Output the [X, Y] coordinate of the center of the cell containing the given text.  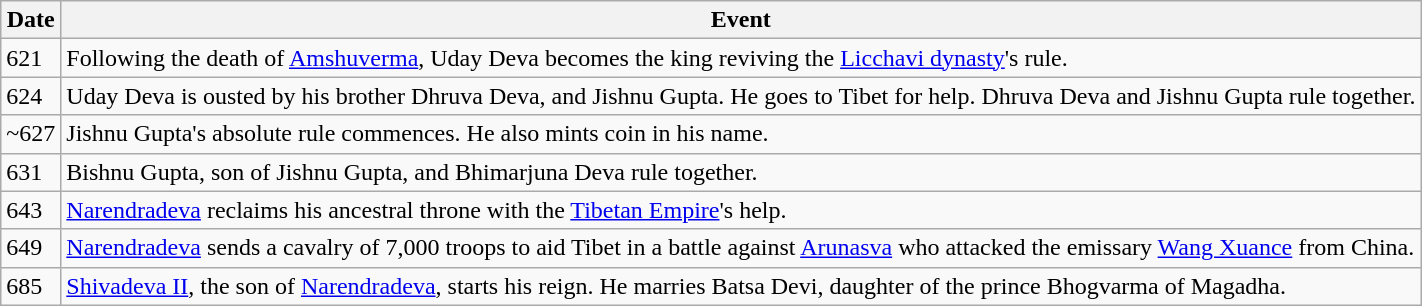
Event [741, 20]
Narendradeva sends a cavalry of 7,000 troops to aid Tibet in a battle against Arunasva who attacked the emissary Wang Xuance from China. [741, 248]
Uday Deva is ousted by his brother Dhruva Deva, and Jishnu Gupta. He goes to Tibet for help. Dhruva Deva and Jishnu Gupta rule together. [741, 96]
685 [31, 286]
649 [31, 248]
Jishnu Gupta's absolute rule commences. He also mints coin in his name. [741, 134]
621 [31, 58]
631 [31, 172]
643 [31, 210]
Date [31, 20]
Narendradeva reclaims his ancestral throne with the Tibetan Empire's help. [741, 210]
624 [31, 96]
Shivadeva II, the son of Narendradeva, starts his reign. He marries Batsa Devi, daughter of the prince Bhogvarma of Magadha. [741, 286]
Following the death of Amshuverma, Uday Deva becomes the king reviving the Licchavi dynasty's rule. [741, 58]
Bishnu Gupta, son of Jishnu Gupta, and Bhimarjuna Deva rule together. [741, 172]
~627 [31, 134]
